Return the (X, Y) coordinate for the center point of the cell that contains the specified text.  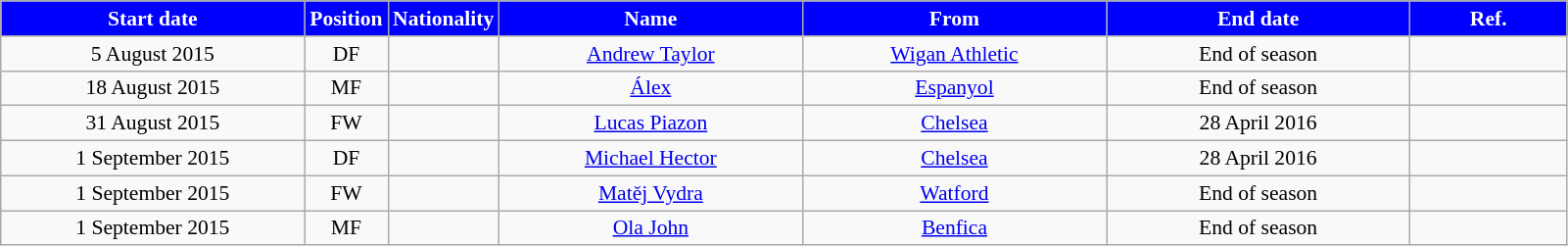
Lucas Piazon (650, 123)
Matěj Vydra (650, 193)
Espanyol (954, 88)
Wigan Athletic (954, 54)
Ola John (650, 228)
Benfica (954, 228)
From (954, 19)
Position (347, 19)
Name (650, 19)
Ref. (1489, 19)
18 August 2015 (153, 88)
5 August 2015 (153, 54)
End date (1259, 19)
Michael Hector (650, 159)
Start date (153, 19)
Nationality (443, 19)
Álex (650, 88)
Andrew Taylor (650, 54)
31 August 2015 (153, 123)
Watford (954, 193)
